Return the [X, Y] coordinate for the center point of the cell that contains the specified text.  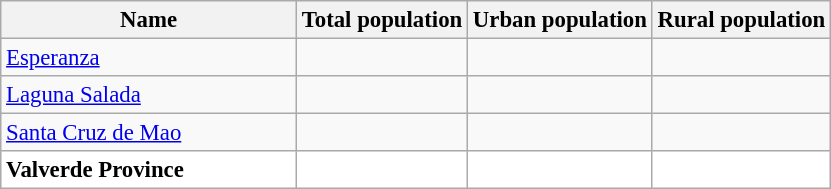
Rural population [741, 20]
Laguna Salada [149, 95]
Urban population [560, 20]
Name [149, 20]
Total population [382, 20]
Santa Cruz de Mao [149, 133]
Valverde Province [149, 170]
Esperanza [149, 58]
